Output the [X, Y] coordinate of the center of the cell containing the given text.  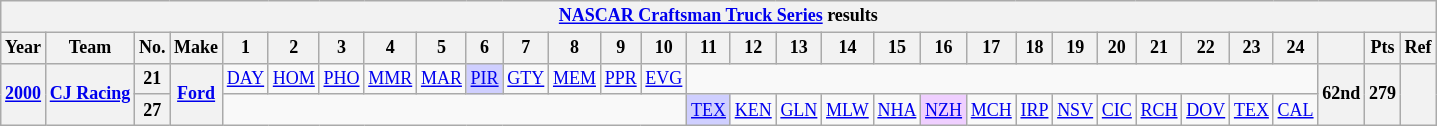
IRP [1034, 110]
17 [991, 48]
27 [152, 110]
8 [575, 48]
NZH [944, 110]
62nd [1342, 94]
13 [799, 48]
16 [944, 48]
NSV [1076, 110]
14 [848, 48]
6 [484, 48]
279 [1383, 94]
KEN [753, 110]
3 [342, 48]
20 [1116, 48]
No. [152, 48]
7 [526, 48]
10 [664, 48]
EVG [664, 78]
CAL [1296, 110]
MMR [390, 78]
PIR [484, 78]
HOM [294, 78]
PPR [620, 78]
Make [196, 48]
2 [294, 48]
5 [442, 48]
Pts [1383, 48]
Team [90, 48]
MLW [848, 110]
DAY [245, 78]
NHA [897, 110]
CIC [1116, 110]
9 [620, 48]
PHO [342, 78]
Ref [1418, 48]
Ford [196, 94]
18 [1034, 48]
24 [1296, 48]
RCH [1159, 110]
NASCAR Craftsman Truck Series results [718, 16]
Year [24, 48]
2000 [24, 94]
MEM [575, 78]
4 [390, 48]
22 [1206, 48]
1 [245, 48]
MAR [442, 78]
DOV [1206, 110]
MCH [991, 110]
11 [709, 48]
GTY [526, 78]
15 [897, 48]
12 [753, 48]
23 [1252, 48]
GLN [799, 110]
19 [1076, 48]
CJ Racing [90, 94]
